Locate the cell with the specified text and output its (x, y) center coordinate. 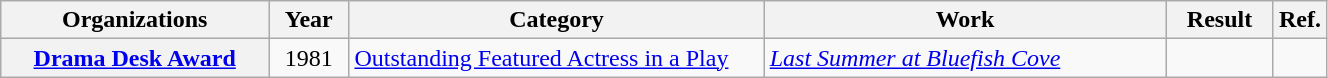
1981 (309, 58)
Organizations (135, 20)
Last Summer at Bluefish Cove (965, 58)
Outstanding Featured Actress in a Play (556, 58)
Result (1220, 20)
Category (556, 20)
Year (309, 20)
Work (965, 20)
Drama Desk Award (135, 58)
Ref. (1300, 20)
